Capture the cell that displays the provided text and extract its [X, Y] central coordinate. 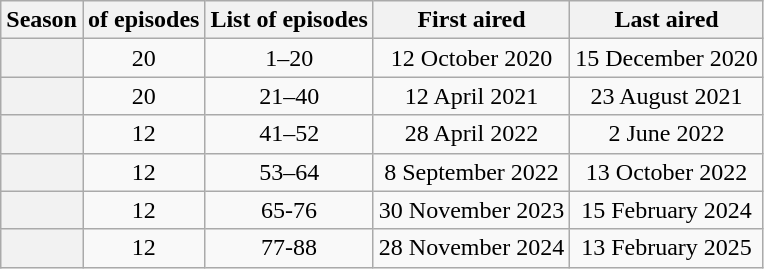
1–20 [289, 58]
77-88 [289, 248]
41–52 [289, 134]
15 December 2020 [667, 58]
2 June 2022 [667, 134]
First aired [471, 20]
15 February 2024 [667, 210]
12 October 2020 [471, 58]
8 September 2022 [471, 172]
Last aired [667, 20]
13 February 2025 [667, 248]
13 October 2022 [667, 172]
List of episodes [289, 20]
21–40 [289, 96]
Season [42, 20]
28 April 2022 [471, 134]
23 August 2021 [667, 96]
65-76 [289, 210]
of episodes [143, 20]
28 November 2024 [471, 248]
12 April 2021 [471, 96]
30 November 2023 [471, 210]
53–64 [289, 172]
